Search for the cell housing the specified text and yield its (X, Y) center coordinate. 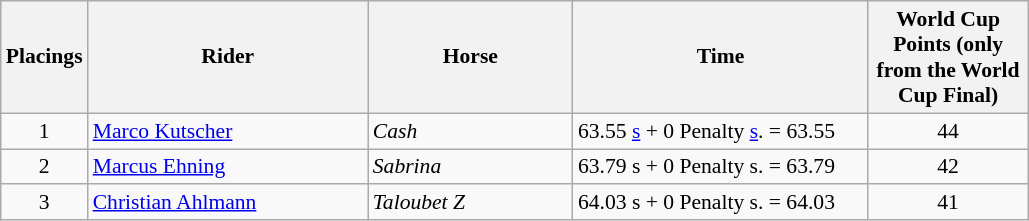
Horse (470, 57)
Cash (470, 131)
1 (44, 131)
World Cup Points (only from the World Cup Final) (948, 57)
Marco Kutscher (228, 131)
Placings (44, 57)
2 (44, 167)
3 (44, 203)
Marcus Ehning (228, 167)
64.03 s + 0 Penalty s. = 64.03 (720, 203)
Rider (228, 57)
63.55 s + 0 Penalty s. = 63.55 (720, 131)
63.79 s + 0 Penalty s. = 63.79 (720, 167)
Sabrina (470, 167)
41 (948, 203)
Taloubet Z (470, 203)
42 (948, 167)
Time (720, 57)
Christian Ahlmann (228, 203)
44 (948, 131)
